Find where the given text appears and provide that cell's center as [x, y] coordinate. 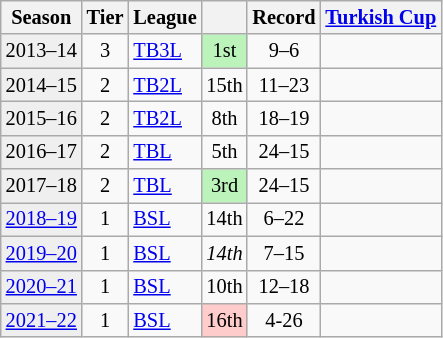
10th [225, 287]
11–23 [284, 85]
Record [284, 17]
League [164, 17]
2016–17 [42, 152]
TB3L [164, 51]
2015–16 [42, 118]
Tier [106, 17]
18–19 [284, 118]
2019–20 [42, 253]
2017–18 [42, 186]
3 [106, 51]
3rd [225, 186]
8th [225, 118]
7–15 [284, 253]
2020–21 [42, 287]
5th [225, 152]
2021–22 [42, 320]
2014–15 [42, 85]
4-26 [284, 320]
9–6 [284, 51]
15th [225, 85]
Turkish Cup [382, 17]
Season [42, 17]
1st [225, 51]
12–18 [284, 287]
16th [225, 320]
6–22 [284, 219]
2013–14 [42, 51]
2018–19 [42, 219]
